Detect which cell encompasses the target text, then output its (X, Y) center coordinate. 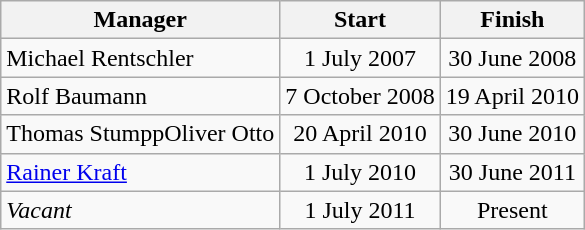
Thomas StumppOliver Otto (140, 134)
30 June 2008 (512, 58)
19 April 2010 (512, 96)
Start (360, 20)
Vacant (140, 210)
1 July 2011 (360, 210)
Rolf Baumann (140, 96)
30 June 2010 (512, 134)
1 July 2010 (360, 172)
Michael Rentschler (140, 58)
Finish (512, 20)
30 June 2011 (512, 172)
Rainer Kraft (140, 172)
1 July 2007 (360, 58)
20 April 2010 (360, 134)
Manager (140, 20)
Present (512, 210)
7 October 2008 (360, 96)
